Return the [X, Y] coordinate for the center point of the cell that contains the specified text.  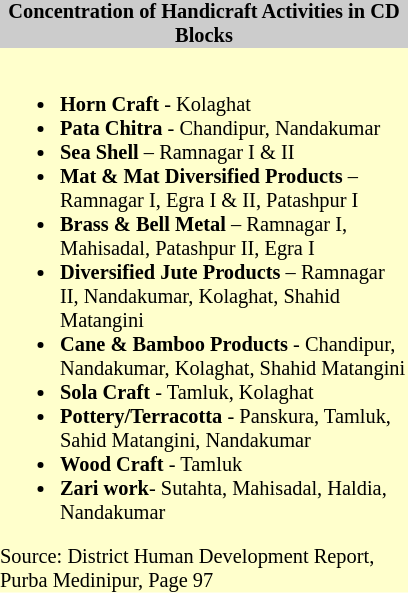
Concentration of Handicraft Activities in CD Blocks [204, 24]
